Output the [x, y] coordinate of the center of the cell containing the given text.  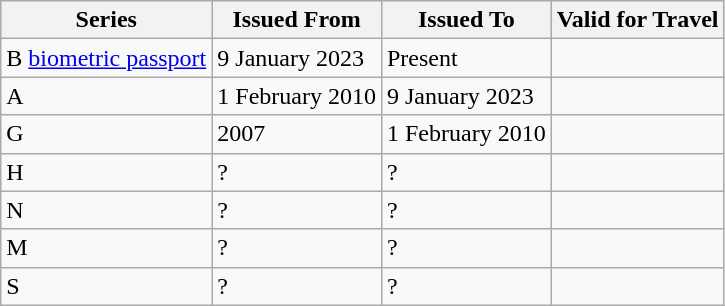
N [106, 210]
2007 [297, 134]
Series [106, 20]
A [106, 96]
B biometric passport [106, 58]
M [106, 248]
Issued From [297, 20]
Present [466, 58]
Issued To [466, 20]
S [106, 286]
Valid for Travel [638, 20]
H [106, 172]
G [106, 134]
